Determine the (x, y) coordinate at the center of the cell enclosing the given text.  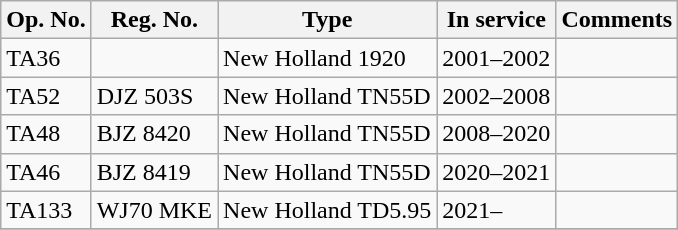
2002–2008 (496, 96)
2021– (496, 210)
Type (328, 20)
TA36 (46, 58)
2020–2021 (496, 172)
BJZ 8419 (154, 172)
TA46 (46, 172)
DJZ 503S (154, 96)
2008–2020 (496, 134)
In service (496, 20)
TA52 (46, 96)
WJ70 MKE (154, 210)
New Holland 1920 (328, 58)
2001–2002 (496, 58)
New Holland TD5.95 (328, 210)
TA48 (46, 134)
Reg. No. (154, 20)
Op. No. (46, 20)
TA133 (46, 210)
BJZ 8420 (154, 134)
Comments (617, 20)
